Scan for the cell matching the given text and deliver its [x, y] coordinate at center. 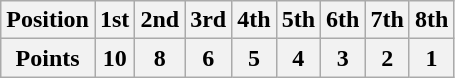
7th [387, 20]
2 [387, 58]
4th [254, 20]
4 [298, 58]
2nd [160, 20]
6 [208, 58]
5 [254, 58]
3 [343, 58]
1st [114, 20]
Points [48, 58]
Position [48, 20]
8th [431, 20]
6th [343, 20]
3rd [208, 20]
1 [431, 58]
5th [298, 20]
10 [114, 58]
8 [160, 58]
